Determine the (x, y) coordinate at the center of the cell enclosing the given text.  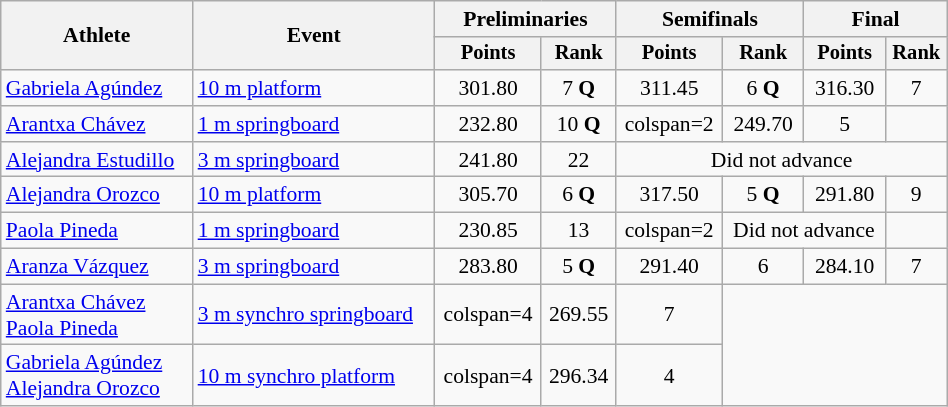
3 m synchro springboard (314, 314)
Event (314, 36)
291.80 (844, 195)
4 (669, 376)
241.80 (488, 160)
249.70 (762, 124)
Arantxa Chávez (97, 124)
232.80 (488, 124)
269.55 (578, 314)
13 (578, 231)
Preliminaries (526, 19)
305.70 (488, 195)
301.80 (488, 88)
Final (876, 19)
5 (844, 124)
230.85 (488, 231)
Alejandra Estudillo (97, 160)
Gabriela Agúndez (97, 88)
22 (578, 160)
283.80 (488, 267)
316.30 (844, 88)
296.34 (578, 376)
311.45 (669, 88)
9 (916, 195)
Paola Pineda (97, 231)
291.40 (669, 267)
317.50 (669, 195)
6 (762, 267)
Arantxa Chávez Paola Pineda (97, 314)
10 Q (578, 124)
Gabriela Agúndez Alejandra Orozco (97, 376)
284.10 (844, 267)
Semifinals (710, 19)
7 Q (578, 88)
10 m synchro platform (314, 376)
Alejandra Orozco (97, 195)
Aranza Vázquez (97, 267)
Athlete (97, 36)
